Output the (X, Y) coordinate of the center of the cell containing the given text.  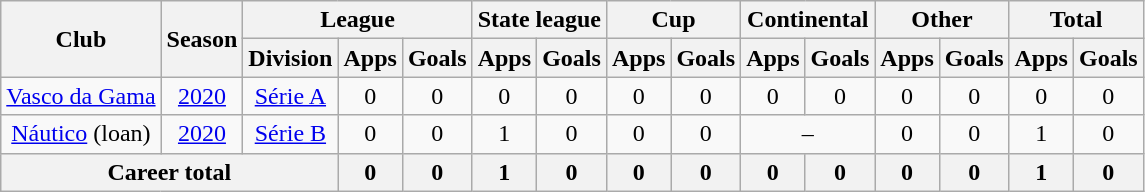
Division (290, 58)
Série B (290, 134)
Club (81, 39)
Vasco da Gama (81, 96)
League (358, 20)
State league (539, 20)
Other (942, 20)
Total (1076, 20)
Season (202, 39)
– (808, 134)
Career total (170, 172)
Continental (808, 20)
Série A (290, 96)
Cup (673, 20)
Náutico (loan) (81, 134)
